Locate the cell with the specified text and output its [X, Y] center coordinate. 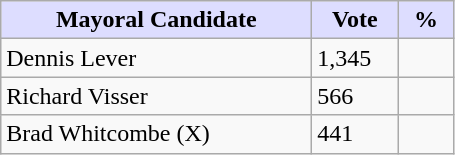
Vote [355, 20]
441 [355, 134]
Richard Visser [156, 96]
Brad Whitcombe (X) [156, 134]
1,345 [355, 58]
% [426, 20]
566 [355, 96]
Mayoral Candidate [156, 20]
Dennis Lever [156, 58]
